Return (x, y) of the center of cell containing provided text 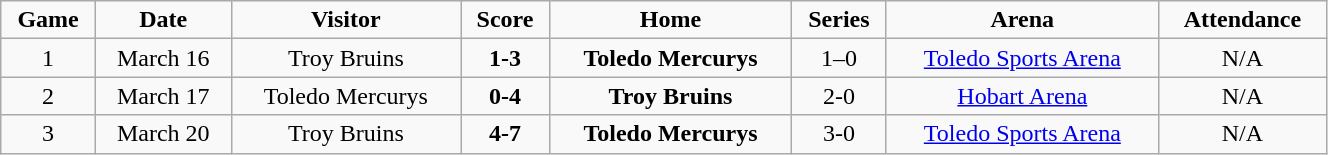
1–0 (840, 58)
March 16 (163, 58)
March 20 (163, 134)
2-0 (840, 96)
Game (48, 20)
Hobart Arena (1022, 96)
Score (506, 20)
1-3 (506, 58)
3-0 (840, 134)
Home (670, 20)
Arena (1022, 20)
Series (840, 20)
March 17 (163, 96)
1 (48, 58)
0-4 (506, 96)
2 (48, 96)
Attendance (1242, 20)
3 (48, 134)
4-7 (506, 134)
Visitor (346, 20)
Date (163, 20)
